Pinpoint the cell where the given text exists, returning its [X, Y] midpoint coordinate. 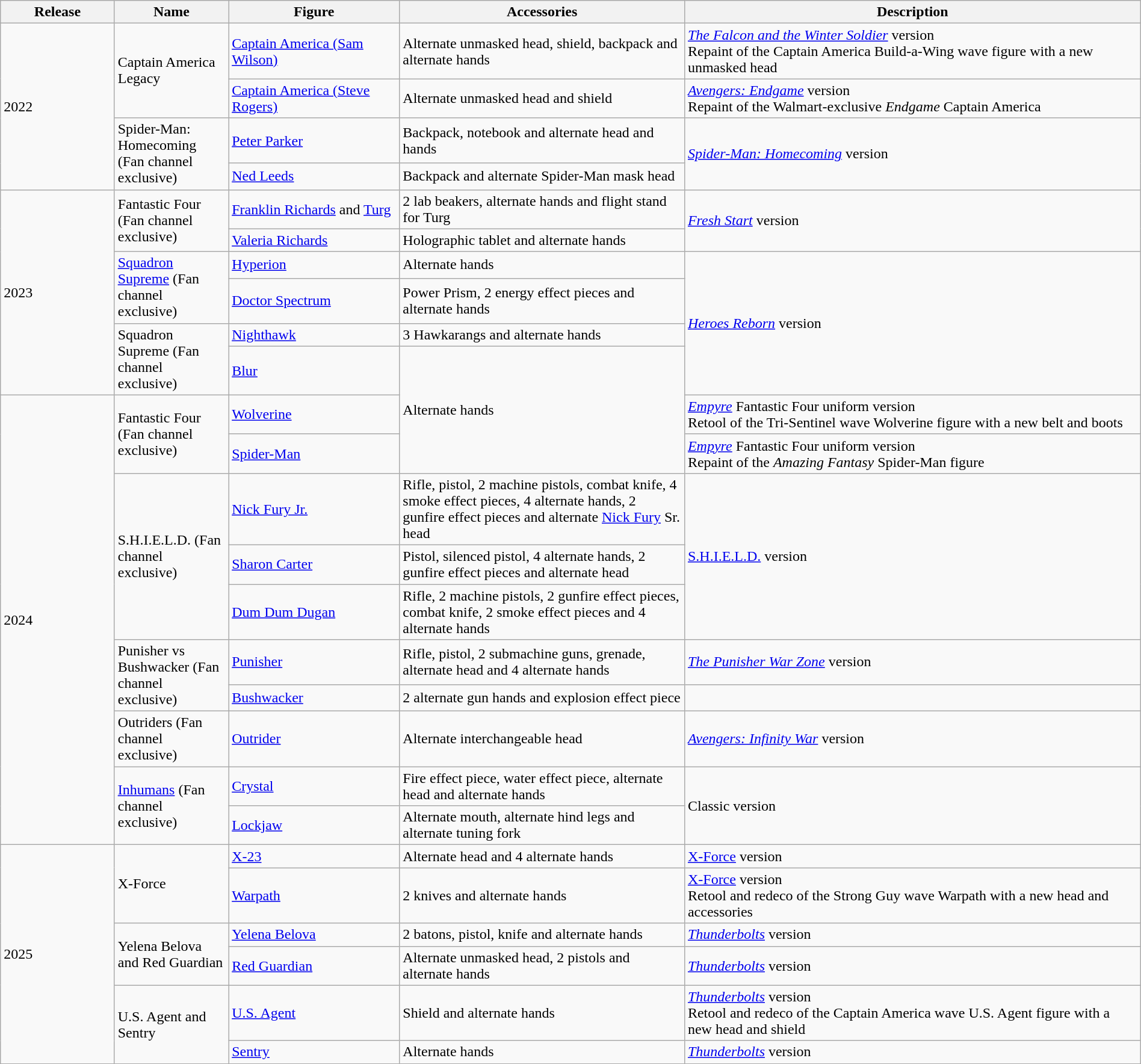
3 Hawkarangs and alternate hands [542, 335]
Alternate unmasked head, shield, backpack and alternate hands [542, 51]
Pistol, silenced pistol, 4 alternate hands, 2 gunfire effect pieces and alternate head [542, 564]
S.H.I.E.L.D. (Fan channel exclusive) [171, 556]
Sentry [314, 1052]
Avengers: Endgame versionRepaint of the Walmart-exclusive Endgame Captain America [912, 99]
2 knives and alternate hands [542, 895]
Figure [314, 12]
The Punisher War Zone version [912, 662]
Power Prism, 2 energy effect pieces and alternate hands [542, 301]
Rifle, pistol, 2 submachine guns, grenade, alternate head and 4 alternate hands [542, 662]
Thunderbolts versionRetool and redeco of the Captain America wave U.S. Agent figure with a new head and shield [912, 1013]
The Falcon and the Winter Soldier versionRepaint of the Captain America Build-a-Wing wave figure with a new unmasked head [912, 51]
2022 [58, 107]
2 alternate gun hands and explosion effect piece [542, 698]
Outriders (Fan channel exclusive) [171, 739]
Wolverine [314, 414]
Peter Parker [314, 141]
Doctor Spectrum [314, 301]
Accessories [542, 12]
Captain America Legacy [171, 71]
Heroes Reborn version [912, 323]
Blur [314, 371]
Description [912, 12]
Empyre Fantastic Four uniform versionRepaint of the Amazing Fantasy Spider-Man figure [912, 454]
Fresh Start version [912, 220]
Valeria Richards [314, 240]
Yelena Belova and Red Guardian [171, 954]
Shield and alternate hands [542, 1013]
Red Guardian [314, 965]
Empyre Fantastic Four uniform versionRetool of the Tri-Sentinel wave Wolverine figure with a new belt and boots [912, 414]
Nighthawk [314, 335]
2024 [58, 620]
Franklin Richards and Turg [314, 209]
2023 [58, 292]
Inhumans (Fan channel exclusive) [171, 806]
Name [171, 12]
Alternate mouth, alternate hind legs and alternate tuning fork [542, 826]
Outrider [314, 739]
Rifle, 2 machine pistols, 2 gunfire effect pieces, combat knife, 2 smoke effect pieces and 4 alternate hands [542, 611]
S.H.I.E.L.D. version [912, 556]
Bushwacker [314, 698]
Spider-Man [314, 454]
Warpath [314, 895]
Lockjaw [314, 826]
Sharon Carter [314, 564]
Nick Fury Jr. [314, 509]
Alternate unmasked head, 2 pistols and alternate hands [542, 965]
Crystal [314, 786]
Release [58, 12]
Holographic tablet and alternate hands [542, 240]
Punisher vs Bushwacker (Fan channel exclusive) [171, 675]
Spider-Man: Homecoming (Fan channel exclusive) [171, 154]
Captain America (Steve Rogers) [314, 99]
Ned Leeds [314, 176]
Punisher [314, 662]
Alternate interchangeable head [542, 739]
Captain America (Sam Wilson) [314, 51]
Dum Dum Dugan [314, 611]
Classic version [912, 806]
Backpack and alternate Spider-Man mask head [542, 176]
Fire effect piece, water effect piece, alternate head and alternate hands [542, 786]
2025 [58, 954]
Avengers: Infinity War version [912, 739]
Spider-Man: Homecoming version [912, 154]
X-Force versionRetool and redeco of the Strong Guy wave Warpath with a new head and accessories [912, 895]
Rifle, pistol, 2 machine pistols, combat knife, 4 smoke effect pieces, 4 alternate hands, 2 gunfire effect pieces and alternate Nick Fury Sr. head [542, 509]
U.S. Agent [314, 1013]
X-23 [314, 856]
X-Force version [912, 856]
Yelena Belova [314, 935]
Backpack, notebook and alternate head and hands [542, 141]
Alternate head and 4 alternate hands [542, 856]
Hyperion [314, 265]
X-Force [171, 884]
2 batons, pistol, knife and alternate hands [542, 935]
2 lab beakers, alternate hands and flight stand for Turg [542, 209]
U.S. Agent and Sentry [171, 1024]
Alternate unmasked head and shield [542, 99]
